Output the (X, Y) coordinate of the center of the cell containing the given text.  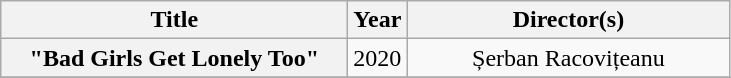
Title (174, 20)
2020 (378, 58)
"Bad Girls Get Lonely Too" (174, 58)
Year (378, 20)
Șerban Racovițeanu (568, 58)
Director(s) (568, 20)
